From the cell containing the given text, extract its center point as (x, y) coordinate. 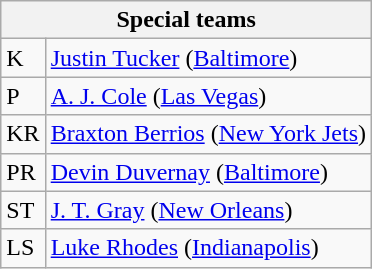
PR (23, 172)
LS (23, 248)
P (23, 96)
Luke Rhodes (Indianapolis) (208, 248)
K (23, 58)
J. T. Gray (New Orleans) (208, 210)
Braxton Berrios (New York Jets) (208, 134)
Justin Tucker (Baltimore) (208, 58)
Devin Duvernay (Baltimore) (208, 172)
ST (23, 210)
A. J. Cole (Las Vegas) (208, 96)
Special teams (186, 20)
KR (23, 134)
